Determine the (x, y) coordinate at the center of the cell enclosing the given text.  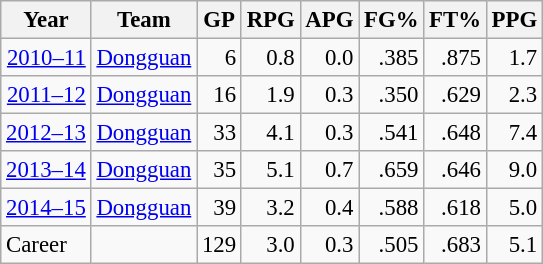
0.8 (270, 58)
APG (330, 20)
.618 (456, 208)
GP (220, 20)
.629 (456, 95)
2012–13 (46, 133)
Career (46, 245)
FG% (392, 20)
129 (220, 245)
.648 (456, 133)
.659 (392, 170)
Year (46, 20)
1.7 (514, 58)
7.4 (514, 133)
0.7 (330, 170)
9.0 (514, 170)
2014–15 (46, 208)
.875 (456, 58)
0.4 (330, 208)
FT% (456, 20)
35 (220, 170)
.385 (392, 58)
5.0 (514, 208)
PPG (514, 20)
.350 (392, 95)
.683 (456, 245)
.646 (456, 170)
2.3 (514, 95)
1.9 (270, 95)
.588 (392, 208)
2010–11 (46, 58)
4.1 (270, 133)
.505 (392, 245)
2011–12 (46, 95)
0.0 (330, 58)
3.2 (270, 208)
Team (144, 20)
RPG (270, 20)
2013–14 (46, 170)
16 (220, 95)
6 (220, 58)
33 (220, 133)
.541 (392, 133)
3.0 (270, 245)
39 (220, 208)
